Return the [x, y] coordinate for the center point of the cell that contains the specified text.  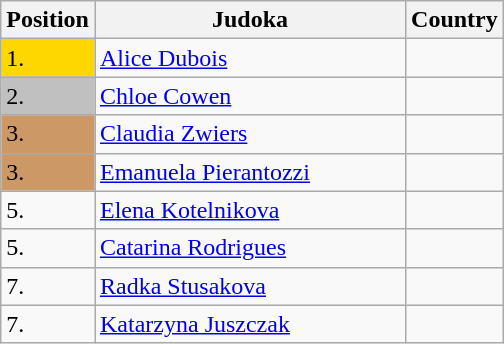
Emanuela Pierantozzi [250, 172]
Katarzyna Juszczak [250, 324]
Chloe Cowen [250, 96]
2. [48, 96]
Elena Kotelnikova [250, 210]
1. [48, 58]
Alice Dubois [250, 58]
Judoka [250, 20]
Country [455, 20]
Catarina Rodrigues [250, 248]
Radka Stusakova [250, 286]
Position [48, 20]
Claudia Zwiers [250, 134]
